Scan for the cell matching the given text and deliver its [X, Y] coordinate at center. 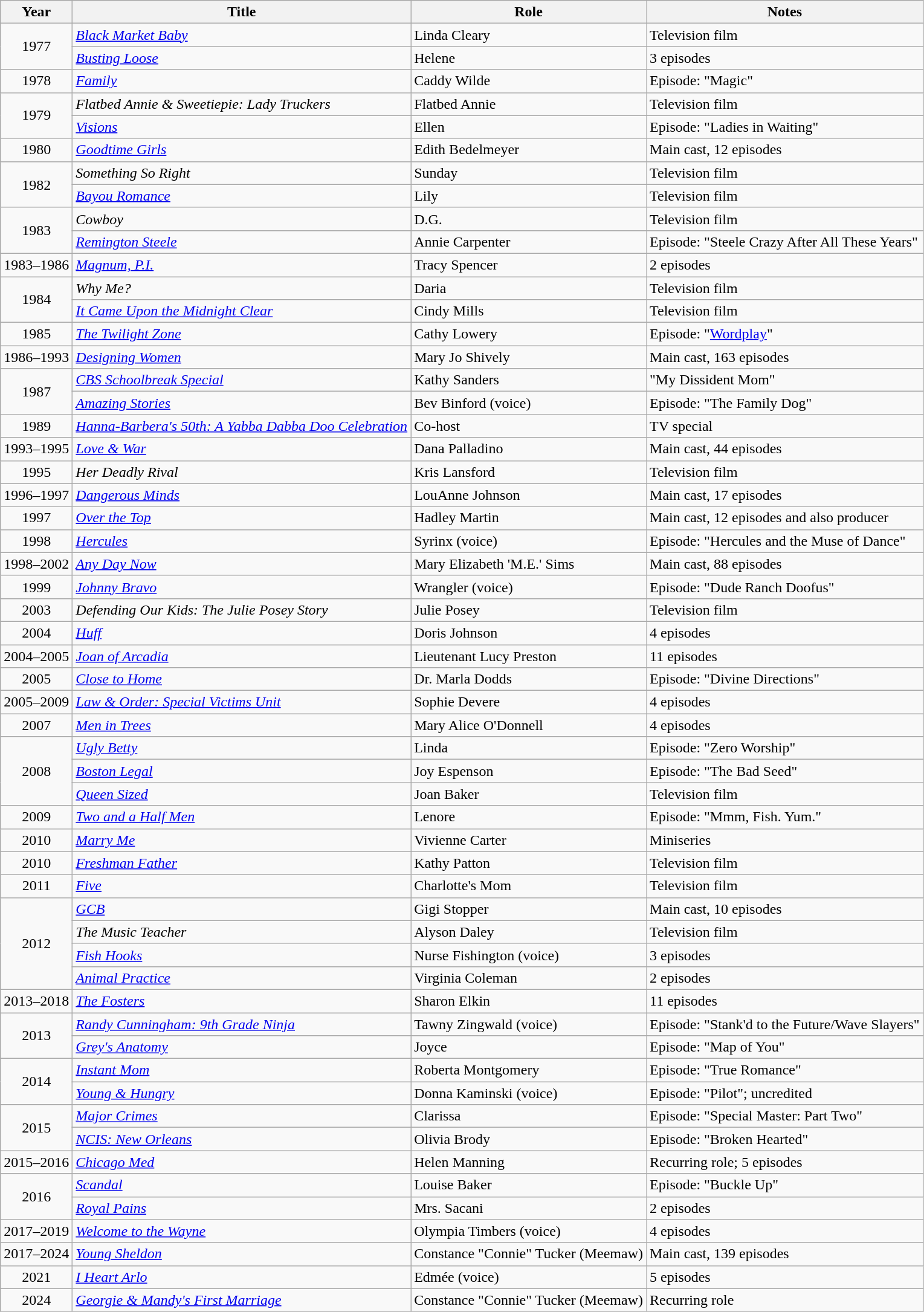
Grey's Anatomy [242, 1047]
2017–2024 [36, 1254]
Notes [785, 12]
2004–2005 [36, 656]
Hercules [242, 541]
2021 [36, 1277]
Royal Pains [242, 1208]
Remington Steele [242, 242]
Instant Mom [242, 1070]
Boston Legal [242, 771]
NCIS: New Orleans [242, 1139]
Joan of Arcadia [242, 656]
D.G. [529, 219]
Episode: "Special Master: Part Two" [785, 1116]
Main cast, 139 episodes [785, 1254]
Episode: "The Family Dog" [785, 403]
Alyson Daley [529, 932]
5 episodes [785, 1277]
2017–2019 [36, 1231]
Main cast, 10 episodes [785, 909]
Something So Right [242, 173]
Goodtime Girls [242, 150]
Joan Baker [529, 794]
2024 [36, 1300]
Cathy Lowery [529, 334]
Charlotte's Mom [529, 886]
2013–2018 [36, 1001]
Defending Our Kids: The Julie Posey Story [242, 610]
Episode: "Zero Worship" [785, 748]
Young & Hungry [242, 1093]
Tawny Zingwald (voice) [529, 1024]
1999 [36, 587]
Why Me? [242, 288]
2003 [36, 610]
It Came Upon the Midnight Clear [242, 311]
Randy Cunningham: 9th Grade Ninja [242, 1024]
Olympia Timbers (voice) [529, 1231]
Episode: "Wordplay" [785, 334]
1982 [36, 184]
Vivienne Carter [529, 840]
Five [242, 886]
1995 [36, 472]
2012 [36, 943]
TV special [785, 426]
Over the Top [242, 518]
Busting Loose [242, 58]
1984 [36, 300]
Clarissa [529, 1116]
Georgie & Mandy's First Marriage [242, 1300]
1987 [36, 392]
Scandal [242, 1185]
Queen Sized [242, 794]
Ugly Betty [242, 748]
2015–2016 [36, 1162]
Hadley Martin [529, 518]
Dana Palladino [529, 449]
Marry Me [242, 840]
2016 [36, 1197]
2005–2009 [36, 702]
Magnum, P.I. [242, 265]
Virginia Coleman [529, 978]
Mary Jo Shively [529, 357]
Olivia Brody [529, 1139]
Bev Binford (voice) [529, 403]
Flatbed Annie & Sweetiepie: Lady Truckers [242, 104]
Donna Kaminski (voice) [529, 1093]
Episode: "Magic" [785, 81]
Kris Lansford [529, 472]
Fish Hooks [242, 955]
2009 [36, 817]
1993–1995 [36, 449]
1996–1997 [36, 495]
1978 [36, 81]
Episode: "Map of You" [785, 1047]
Caddy Wilde [529, 81]
Mary Alice O'Donnell [529, 725]
2015 [36, 1128]
Freshman Father [242, 863]
Welcome to the Wayne [242, 1231]
1989 [36, 426]
Chicago Med [242, 1162]
Episode: "True Romance" [785, 1070]
Kathy Patton [529, 863]
Episode: "Dude Ranch Doofus" [785, 587]
Edmée (voice) [529, 1277]
Lily [529, 196]
Episode: "Pilot"; uncredited [785, 1093]
1986–1993 [36, 357]
Mrs. Sacani [529, 1208]
Family [242, 81]
Main cast, 12 episodes [785, 150]
Designing Women [242, 357]
Episode: "Broken Hearted" [785, 1139]
Helen Manning [529, 1162]
Recurring role [785, 1300]
Hanna-Barbera's 50th: A Yabba Dabba Doo Celebration [242, 426]
The Music Teacher [242, 932]
1998 [36, 541]
Flatbed Annie [529, 104]
Tracy Spencer [529, 265]
Sophie Devere [529, 702]
Animal Practice [242, 978]
Miniseries [785, 840]
Main cast, 17 episodes [785, 495]
Louise Baker [529, 1185]
Black Market Baby [242, 35]
Young Sheldon [242, 1254]
I Heart Arlo [242, 1277]
Syrinx (voice) [529, 541]
Main cast, 88 episodes [785, 564]
Major Crimes [242, 1116]
Johnny Bravo [242, 587]
2005 [36, 679]
Joyce [529, 1047]
Daria [529, 288]
Sunday [529, 173]
1983–1986 [36, 265]
Episode: "Stank'd to the Future/Wave Slayers" [785, 1024]
Sharon Elkin [529, 1001]
2013 [36, 1036]
Law & Order: Special Victims Unit [242, 702]
Mary Elizabeth 'M.E.' Sims [529, 564]
Lieutenant Lucy Preston [529, 656]
Bayou Romance [242, 196]
Close to Home [242, 679]
Huff [242, 633]
Episode: "Hercules and the Muse of Dance" [785, 541]
Linda [529, 748]
Episode: "Buckle Up" [785, 1185]
Edith Bedelmeyer [529, 150]
LouAnne Johnson [529, 495]
Episode: "Ladies in Waiting" [785, 127]
Role [529, 12]
Episode: "Steele Crazy After All These Years" [785, 242]
Her Deadly Rival [242, 472]
Two and a Half Men [242, 817]
Men in Trees [242, 725]
Dangerous Minds [242, 495]
Title [242, 12]
The Twilight Zone [242, 334]
Recurring role; 5 episodes [785, 1162]
Year [36, 12]
1979 [36, 115]
Dr. Marla Dodds [529, 679]
CBS Schoolbreak Special [242, 380]
Main cast, 12 episodes and also producer [785, 518]
Amazing Stories [242, 403]
Episode: "The Bad Seed" [785, 771]
1980 [36, 150]
Visions [242, 127]
1977 [36, 47]
GCB [242, 909]
Ellen [529, 127]
1998–2002 [36, 564]
Episode: "Mmm, Fish. Yum." [785, 817]
The Fosters [242, 1001]
1985 [36, 334]
Main cast, 163 episodes [785, 357]
2007 [36, 725]
Cowboy [242, 219]
Cindy Mills [529, 311]
Nurse Fishington (voice) [529, 955]
Love & War [242, 449]
Kathy Sanders [529, 380]
"My Dissident Mom" [785, 380]
Roberta Montgomery [529, 1070]
Joy Espenson [529, 771]
1983 [36, 230]
Main cast, 44 episodes [785, 449]
Linda Cleary [529, 35]
Julie Posey [529, 610]
Episode: "Divine Directions" [785, 679]
Gigi Stopper [529, 909]
Annie Carpenter [529, 242]
1997 [36, 518]
2011 [36, 886]
2014 [36, 1082]
Co-host [529, 426]
Wrangler (voice) [529, 587]
Helene [529, 58]
2008 [36, 771]
Lenore [529, 817]
2004 [36, 633]
Any Day Now [242, 564]
Doris Johnson [529, 633]
